Return the [x, y] coordinate for the center point of the cell that contains the specified text.  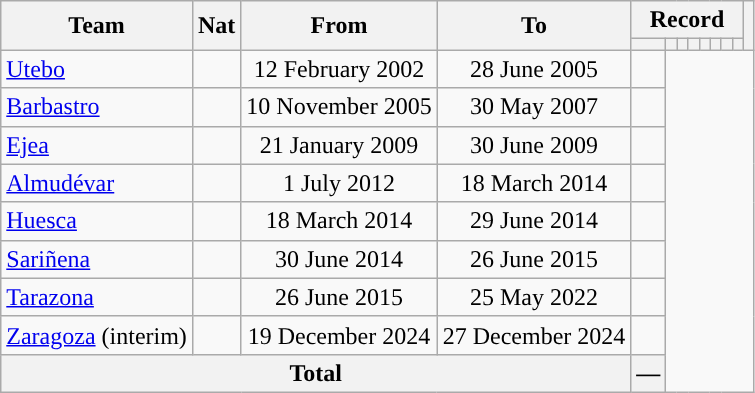
27 December 2024 [534, 335]
12 February 2002 [339, 69]
Ejea [97, 145]
30 June 2014 [339, 259]
Record [687, 20]
To [534, 26]
Sariñena [97, 259]
Zaragoza (interim) [97, 335]
28 June 2005 [534, 69]
25 May 2022 [534, 297]
Utebo [97, 69]
From [339, 26]
Barbastro [97, 107]
10 November 2005 [339, 107]
Almudévar [97, 183]
— [648, 373]
30 May 2007 [534, 107]
Nat [216, 26]
1 July 2012 [339, 183]
21 January 2009 [339, 145]
Tarazona [97, 297]
30 June 2009 [534, 145]
Huesca [97, 221]
Team [97, 26]
29 June 2014 [534, 221]
Total [316, 373]
19 December 2024 [339, 335]
